Scan for the cell matching the given text and deliver its (X, Y) coordinate at center. 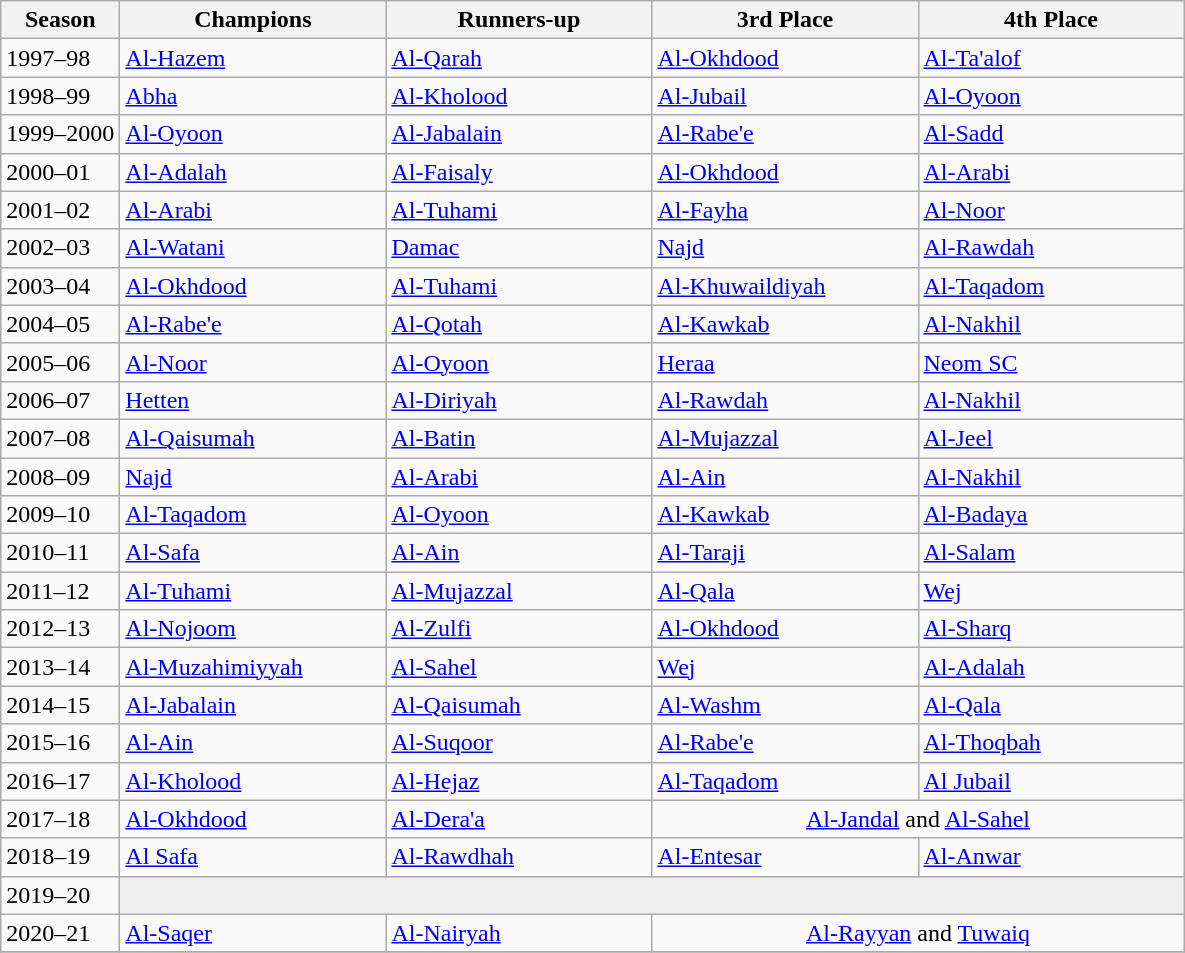
Season (60, 20)
Neom SC (1051, 362)
Al-Washm (785, 705)
Al-Batin (519, 438)
Al-Jandal and Al-Sahel (918, 819)
Al-Hazem (253, 58)
Al-Qarah (519, 58)
1997–98 (60, 58)
Al-Badaya (1051, 515)
Al-Nairyah (519, 933)
2000–01 (60, 172)
1999–2000 (60, 134)
2017–18 (60, 819)
Al-Safa (253, 553)
Al-Fayha (785, 210)
2002–03 (60, 248)
Al-Rayyan and Tuwaiq (918, 933)
Champions (253, 20)
2005–06 (60, 362)
Al-Salam (1051, 553)
Al-Nojoom (253, 629)
Al-Thoqbah (1051, 743)
2007–08 (60, 438)
Damac (519, 248)
Al-Dera'a (519, 819)
3rd Place (785, 20)
Hetten (253, 400)
Al-Sadd (1051, 134)
2013–14 (60, 667)
Al-Suqoor (519, 743)
Al Jubail (1051, 781)
2003–04 (60, 286)
Heraa (785, 362)
2008–09 (60, 477)
2014–15 (60, 705)
2011–12 (60, 591)
Al-Watani (253, 248)
2004–05 (60, 324)
1998–99 (60, 96)
Al-Khuwaildiyah (785, 286)
2001–02 (60, 210)
2020–21 (60, 933)
Al-Muzahimiyyah (253, 667)
Al-Jubail (785, 96)
Al-Taraji (785, 553)
Al-Rawdhah (519, 857)
Al-Qotah (519, 324)
Al-Faisaly (519, 172)
Al-Sahel (519, 667)
4th Place (1051, 20)
2010–11 (60, 553)
Al-Jeel (1051, 438)
2012–13 (60, 629)
2015–16 (60, 743)
Al-Ta'alof (1051, 58)
Al-Hejaz (519, 781)
Al-Saqer (253, 933)
2019–20 (60, 895)
Al-Zulfi (519, 629)
Al-Sharq (1051, 629)
Al-Entesar (785, 857)
2016–17 (60, 781)
Runners-up (519, 20)
2009–10 (60, 515)
Abha (253, 96)
2006–07 (60, 400)
Al-Anwar (1051, 857)
Al Safa (253, 857)
Al-Diriyah (519, 400)
2018–19 (60, 857)
